Locate the cell with the specified text and output its (x, y) center coordinate. 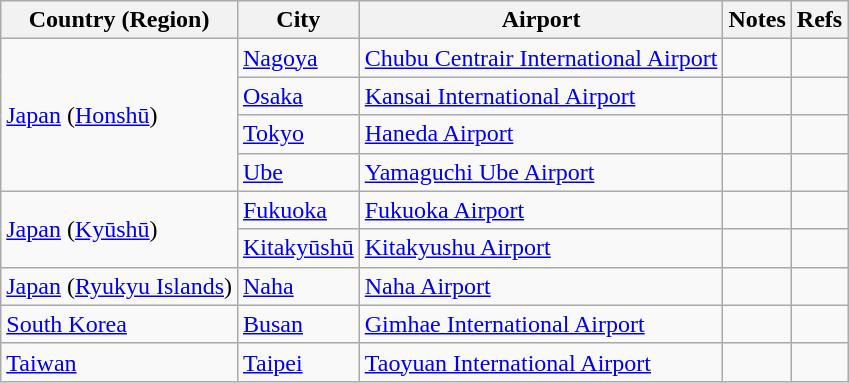
City (298, 20)
Taiwan (120, 362)
South Korea (120, 324)
Haneda Airport (541, 134)
Japan (Kyūshū) (120, 229)
Osaka (298, 96)
Busan (298, 324)
Japan (Honshū) (120, 115)
Naha (298, 286)
Airport (541, 20)
Yamaguchi Ube Airport (541, 172)
Naha Airport (541, 286)
Fukuoka Airport (541, 210)
Ube (298, 172)
Tokyo (298, 134)
Gimhae International Airport (541, 324)
Japan (Ryukyu Islands) (120, 286)
Nagoya (298, 58)
Taoyuan International Airport (541, 362)
Chubu Centrair International Airport (541, 58)
Notes (757, 20)
Kansai International Airport (541, 96)
Refs (819, 20)
Taipei (298, 362)
Fukuoka (298, 210)
Kitakyushu Airport (541, 248)
Kitakyūshū (298, 248)
Country (Region) (120, 20)
